Return (x, y) of the center of cell containing provided text 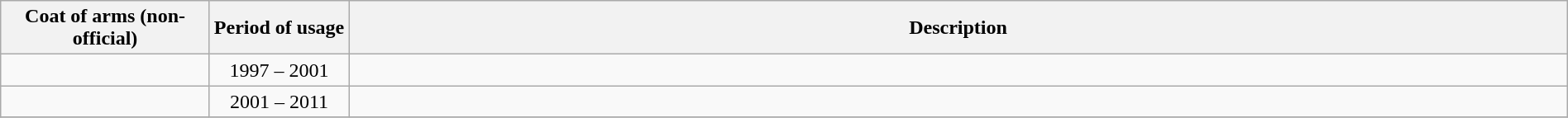
1997 – 2001 (279, 70)
Period of usage (279, 28)
Description (958, 28)
Coat of arms (non-official) (106, 28)
2001 – 2011 (279, 101)
